Determine the [X, Y] coordinate at the center of the cell enclosing the given text.  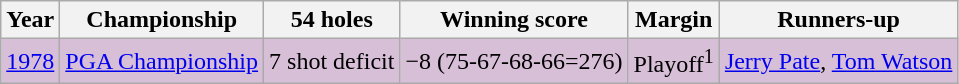
1978 [30, 62]
Jerry Pate, Tom Watson [838, 62]
54 holes [332, 20]
Winning score [514, 20]
Championship [162, 20]
Playoff1 [674, 62]
7 shot deficit [332, 62]
−8 (75-67-68-66=276) [514, 62]
PGA Championship [162, 62]
Margin [674, 20]
Year [30, 20]
Runners-up [838, 20]
